From the cell containing the given text, extract its center point as [X, Y] coordinate. 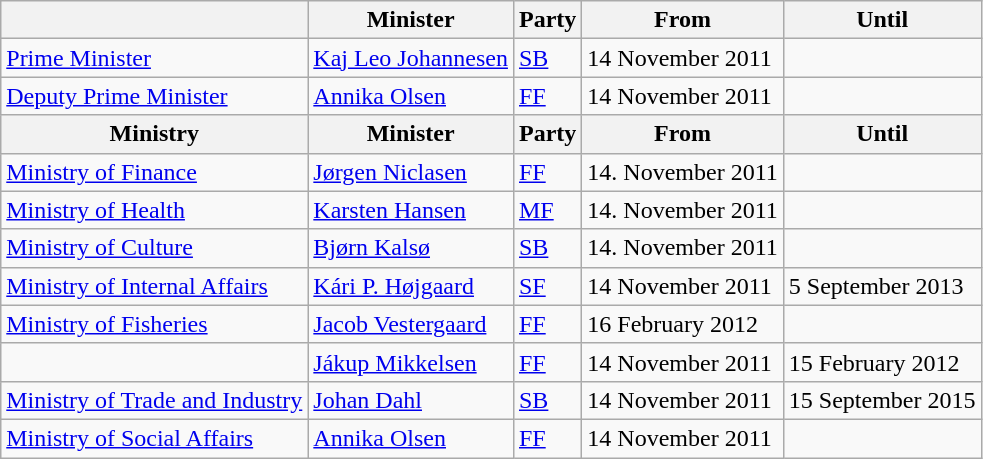
Ministry of Social Affairs [154, 438]
Deputy Prime Minister [154, 96]
Karsten Hansen [411, 210]
Ministry of Health [154, 210]
Jacob Vestergaard [411, 324]
15 February 2012 [882, 362]
MF [547, 210]
Bjørn Kalsø [411, 248]
Ministry of Finance [154, 172]
Kaj Leo Johannesen [411, 58]
Jørgen Niclasen [411, 172]
5 September 2013 [882, 286]
16 February 2012 [682, 324]
SF [547, 286]
Ministry of Internal Affairs [154, 286]
Jákup Mikkelsen [411, 362]
Ministry [154, 134]
Ministry of Culture [154, 248]
Prime Minister [154, 58]
Kári P. Højgaard [411, 286]
Ministry of Fisheries [154, 324]
15 September 2015 [882, 400]
Ministry of Trade and Industry [154, 400]
Johan Dahl [411, 400]
